Return (X, Y) of the center of cell containing provided text 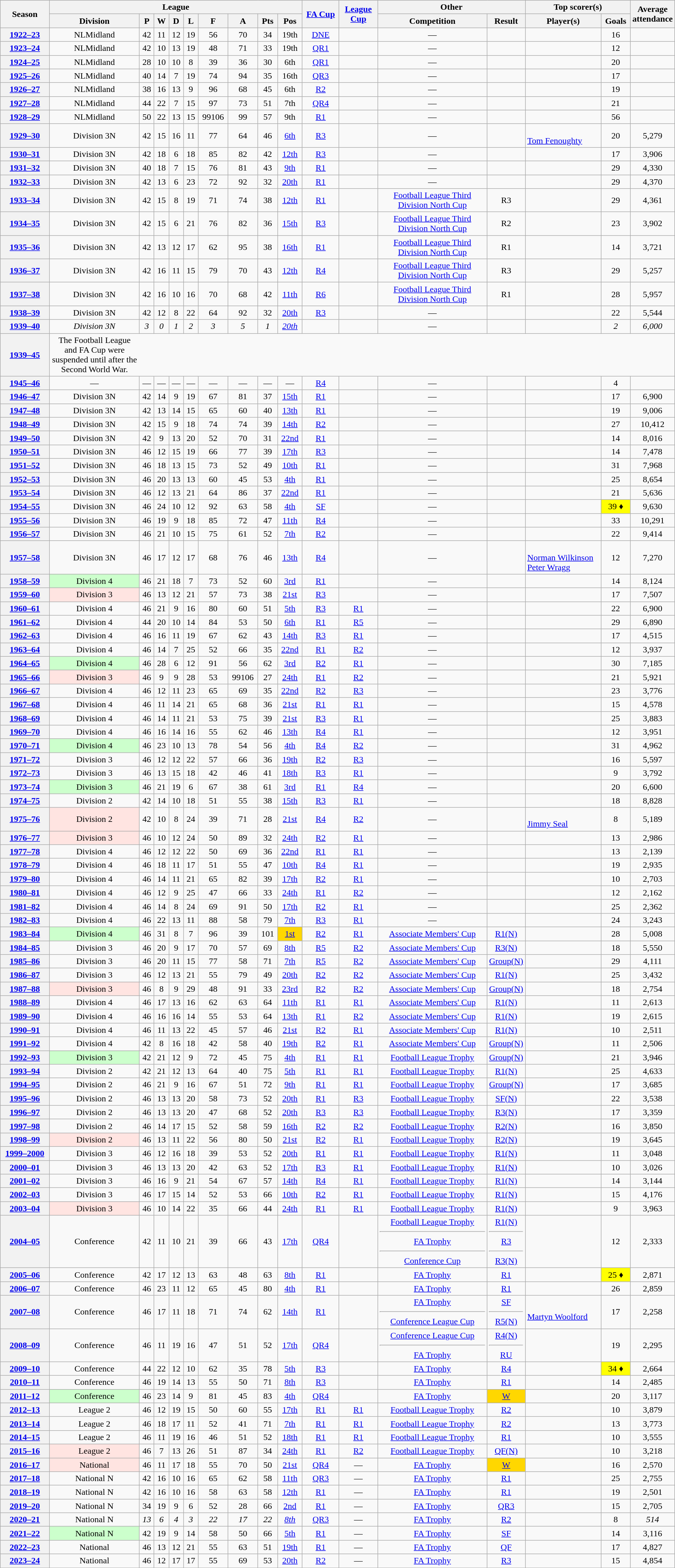
2013–14 (25, 1423)
R1(N)R3R3(N) (506, 1242)
1927–28 (25, 103)
1st (290, 934)
5,957 (653, 294)
Season (25, 14)
8,016 (653, 438)
2,935 (653, 865)
Player(s) (563, 21)
1994–95 (25, 1085)
1970–71 (25, 746)
1969–70 (25, 732)
4,361 (653, 201)
1932–33 (25, 181)
1931–32 (25, 168)
2021–22 (25, 1533)
4,827 (653, 1547)
The Football League and FA Cup were suspended until after the Second World War. (94, 355)
5,550 (653, 947)
3,906 (653, 154)
3,243 (653, 920)
1975–76 (25, 819)
SF(N) (506, 1098)
2008–09 (25, 1345)
3,963 (653, 1208)
2022–23 (25, 1547)
1976–77 (25, 838)
3,117 (653, 1396)
2016–17 (25, 1465)
1997–98 (25, 1126)
8,828 (653, 801)
6,890 (653, 622)
8,654 (653, 479)
87 (243, 1451)
2,615 (653, 1016)
1983–84 (25, 934)
1995–96 (25, 1098)
7,185 (653, 663)
1990–91 (25, 1030)
3,116 (653, 1533)
9,006 (653, 410)
1977–78 (25, 851)
1989–90 (25, 1016)
A (243, 21)
7,478 (653, 452)
2,871 (653, 1275)
1996–97 (25, 1112)
3,902 (653, 224)
1939–45 (25, 355)
0 (162, 326)
League Cup (358, 14)
1988–89 (25, 1003)
97 (213, 103)
1955–56 (25, 520)
3,685 (653, 1085)
3,721 (653, 247)
1928–29 (25, 117)
2011–12 (25, 1396)
1925–26 (25, 76)
2,362 (653, 906)
1926–27 (25, 89)
Goals (616, 21)
Tom Fenoughty (563, 136)
2014–15 (25, 1437)
1986–87 (25, 975)
1992–93 (25, 1057)
1957–58 (25, 558)
2009–10 (25, 1369)
2017–18 (25, 1479)
83 (268, 1396)
3,951 (653, 732)
2004–05 (25, 1242)
2006–07 (25, 1289)
89 (243, 838)
1962–63 (25, 636)
94 (243, 76)
3,879 (653, 1410)
Average attendance (653, 14)
2,258 (653, 1312)
1973–74 (25, 787)
101 (268, 934)
League (176, 7)
1991–92 (25, 1044)
2000–01 (25, 1167)
4,330 (653, 168)
1946–47 (25, 397)
1936–37 (25, 270)
2,703 (653, 879)
4,633 (653, 1071)
1979–80 (25, 879)
2,754 (653, 989)
1945–46 (25, 383)
1985–86 (25, 961)
1949–50 (25, 438)
5,597 (653, 759)
2018–19 (25, 1492)
1964–65 (25, 663)
1980–81 (25, 893)
FA TrophyConference League Cup (432, 1312)
2,705 (653, 1506)
FA Cup (321, 14)
3,218 (653, 1451)
1939–40 (25, 326)
2,485 (653, 1382)
F (213, 21)
3,538 (653, 1098)
2,986 (653, 838)
4,370 (653, 181)
25 ♦ (616, 1275)
2,162 (653, 893)
1930–31 (25, 154)
1961–62 (25, 622)
2015–16 (25, 1451)
3,359 (653, 1112)
Conference League CupFA Trophy (432, 1345)
1937–38 (25, 294)
R4(N)RU (506, 1345)
3,432 (653, 975)
Pos (290, 21)
2,139 (653, 851)
8,124 (653, 581)
6,600 (653, 787)
2005–06 (25, 1275)
1999–2000 (25, 1153)
1971–72 (25, 759)
2019–20 (25, 1506)
1966–67 (25, 691)
1951–52 (25, 465)
QF(N) (506, 1451)
99 (243, 117)
L (191, 21)
Top scorer(s) (578, 7)
4,111 (653, 961)
3,026 (653, 1167)
2010–11 (25, 1382)
1952–53 (25, 479)
3,144 (653, 1181)
1978–79 (25, 865)
2002–03 (25, 1195)
2,613 (653, 1003)
84 (213, 622)
1974–75 (25, 801)
5,008 (653, 934)
4,515 (653, 636)
D (176, 21)
10,412 (653, 424)
Jimmy Seal (563, 819)
R6 (321, 294)
88 (213, 920)
1948–49 (25, 424)
4,176 (653, 1195)
3,048 (653, 1153)
Martyn Woolford (563, 1312)
1922–23 (25, 35)
5 (243, 326)
Football League TrophyFA TrophyConference Cup (432, 1242)
1981–82 (25, 906)
1947–48 (25, 410)
Other (451, 7)
1935–36 (25, 247)
39 ♦ (616, 507)
86 (243, 493)
7,270 (653, 558)
2007–08 (25, 1312)
1968–69 (25, 718)
1953–54 (25, 493)
1958–59 (25, 581)
1972–73 (25, 773)
3,773 (653, 1423)
2,506 (653, 1044)
2,511 (653, 1030)
5,544 (653, 313)
1963–64 (25, 649)
2012–13 (25, 1410)
P (147, 21)
5,636 (653, 493)
1924–25 (25, 62)
2,333 (653, 1242)
1987–88 (25, 989)
3,776 (653, 691)
1923–24 (25, 48)
Competition (432, 21)
3,937 (653, 649)
3,850 (653, 1126)
5,921 (653, 677)
2,755 (653, 1479)
2023–24 (25, 1561)
59 (268, 1126)
1956–57 (25, 534)
1938–39 (25, 313)
1950–51 (25, 452)
SFR5(N) (506, 1312)
23rd (290, 989)
2,570 (653, 1465)
QF (506, 1547)
1929–30 (25, 136)
9,414 (653, 534)
Pts (268, 21)
Norman WilkinsonPeter Wragg (563, 558)
2,664 (653, 1369)
1993–94 (25, 1071)
1967–68 (25, 704)
10,291 (653, 520)
1933–34 (25, 201)
6,000 (653, 326)
2nd (290, 1506)
5,189 (653, 819)
2,859 (653, 1289)
3,555 (653, 1437)
1934–35 (25, 224)
2003–04 (25, 1208)
1998–99 (25, 1140)
34 ♦ (616, 1369)
DNE (321, 35)
2001–02 (25, 1181)
3,883 (653, 718)
2020–21 (25, 1520)
4,854 (653, 1561)
2,295 (653, 1345)
1954–55 (25, 507)
2,501 (653, 1492)
1959–60 (25, 595)
7,968 (653, 465)
1960–61 (25, 608)
3,946 (653, 1057)
5,279 (653, 136)
7,507 (653, 595)
4,578 (653, 704)
3,792 (653, 773)
514 (653, 1520)
5,257 (653, 270)
1965–66 (25, 677)
Result (506, 21)
1982–83 (25, 920)
9,630 (653, 507)
4,962 (653, 746)
3,645 (653, 1140)
95 (243, 247)
1984–85 (25, 947)
Division (94, 21)
